Find where the given text appears and provide that cell's center as [X, Y] coordinate. 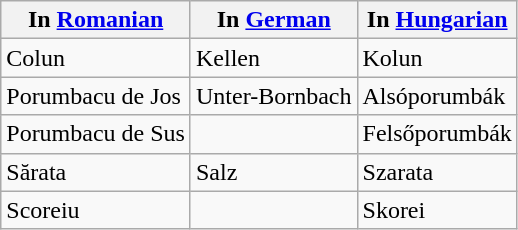
In Hungarian [437, 20]
Porumbacu de Jos [96, 96]
Unter-Bornbach [274, 96]
Szarata [437, 172]
Colun [96, 58]
Skorei [437, 210]
Salz [274, 172]
Kolun [437, 58]
Kellen [274, 58]
Alsóporumbák [437, 96]
Felsőporumbák [437, 134]
Porumbacu de Sus [96, 134]
Sărata [96, 172]
In German [274, 20]
Scoreiu [96, 210]
In Romanian [96, 20]
